Locate the cell with the specified text and output its [x, y] center coordinate. 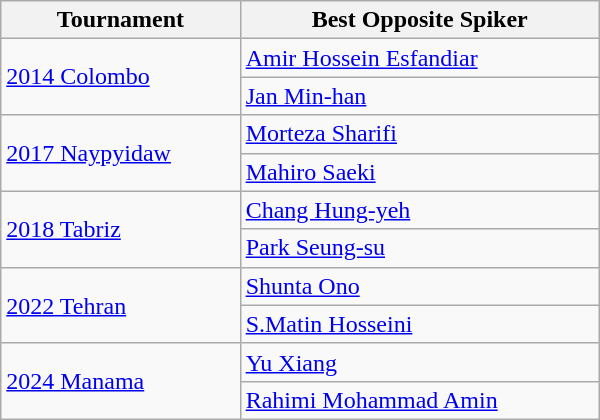
Shunta Ono [420, 286]
Yu Xiang [420, 362]
Morteza Sharifi [420, 134]
Best Opposite Spiker [420, 20]
2017 Naypyidaw [120, 153]
2022 Tehran [120, 305]
Chang Hung-yeh [420, 210]
Rahimi Mohammad Amin [420, 400]
S.Matin Hosseini [420, 324]
2014 Colombo [120, 77]
Mahiro Saeki [420, 172]
2024 Manama [120, 381]
2018 Tabriz [120, 229]
Tournament [120, 20]
Amir Hossein Esfandiar [420, 58]
Park Seung-su [420, 248]
Jan Min-han [420, 96]
